Find where the given text appears and provide that cell's center as [X, Y] coordinate. 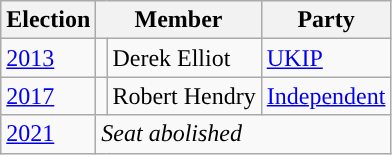
UKIP [326, 58]
Party [326, 20]
2013 [48, 58]
Robert Hendry [184, 96]
Member [178, 20]
2017 [48, 96]
Derek Elliot [184, 58]
Election [48, 20]
2021 [48, 134]
Seat abolished [244, 134]
Independent [326, 96]
